For the text-containing cell, return its midpoint in (X, Y) coordinate format. 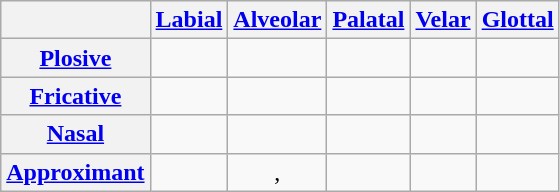
Glottal (518, 20)
Nasal (76, 134)
Labial (189, 20)
Alveolar (278, 20)
Fricative (76, 96)
, (278, 172)
Velar (443, 20)
Palatal (368, 20)
Plosive (76, 58)
Approximant (76, 172)
